From the cell containing the given text, extract its center point as (X, Y) coordinate. 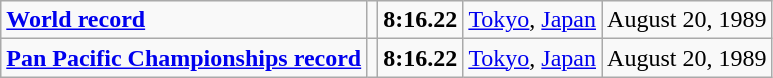
Pan Pacific Championships record (184, 58)
World record (184, 20)
